Locate the cell with the specified text and output its (X, Y) center coordinate. 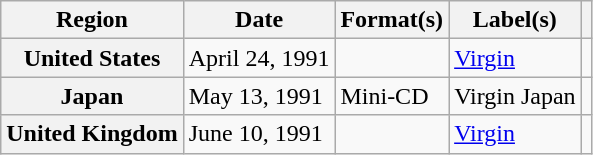
Label(s) (515, 20)
June 10, 1991 (259, 134)
Region (92, 20)
United Kingdom (92, 134)
United States (92, 58)
May 13, 1991 (259, 96)
Virgin Japan (515, 96)
April 24, 1991 (259, 58)
Format(s) (392, 20)
Japan (92, 96)
Date (259, 20)
Mini-CD (392, 96)
